Detect which cell encompasses the target text, then output its (X, Y) center coordinate. 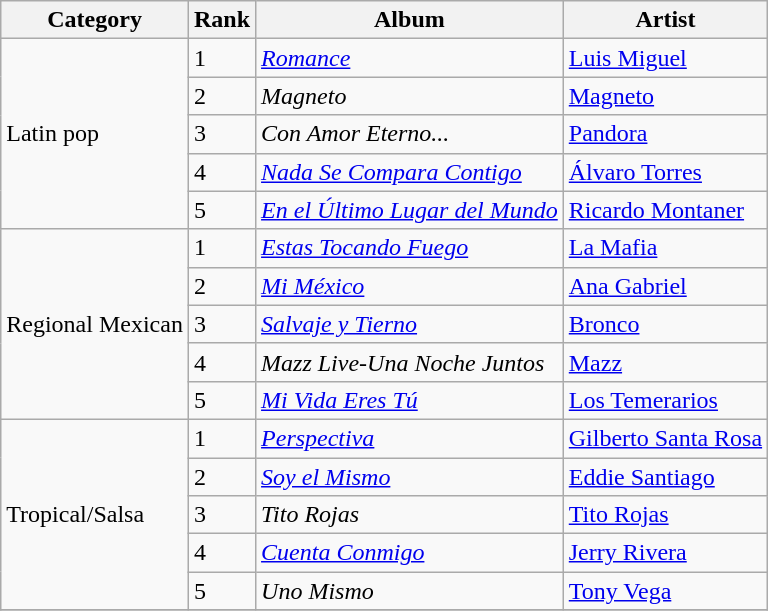
Regional Mexican (95, 324)
Salvaje y Tierno (410, 324)
Cuenta Conmigo (410, 553)
Uno Mismo (410, 591)
Rank (222, 20)
Category (95, 20)
Ricardo Montaner (665, 210)
Perspectiva (410, 438)
En el Último Lugar del Mundo (410, 210)
Ana Gabriel (665, 286)
Latin pop (95, 134)
Eddie Santiago (665, 477)
Tony Vega (665, 591)
Estas Tocando Fuego (410, 248)
Jerry Rivera (665, 553)
Nada Se Compara Contigo (410, 172)
Luis Miguel (665, 58)
Gilberto Santa Rosa (665, 438)
Mi México (410, 286)
Romance (410, 58)
Álvaro Torres (665, 172)
Pandora (665, 134)
Mazz (665, 362)
Mi Vida Eres Tú (410, 400)
Bronco (665, 324)
Los Temerarios (665, 400)
La Mafia (665, 248)
Soy el Mismo (410, 477)
Tropical/Salsa (95, 514)
Album (410, 20)
Con Amor Eterno... (410, 134)
Mazz Live-Una Noche Juntos (410, 362)
Artist (665, 20)
